Extract the (X, Y) coordinate from the center of the cell holding the provided text.  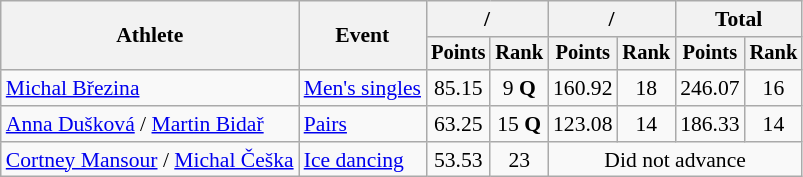
18 (647, 88)
186.33 (710, 124)
Michal Březina (150, 88)
246.07 (710, 88)
9 Q (519, 88)
16 (774, 88)
63.25 (458, 124)
Men's singles (362, 88)
123.08 (582, 124)
Pairs (362, 124)
85.15 (458, 88)
Anna Dušková / Martin Bidař (150, 124)
160.92 (582, 88)
15 Q (519, 124)
Event (362, 36)
Total (738, 19)
Athlete (150, 36)
